Scan for the cell matching the given text and deliver its (X, Y) coordinate at center. 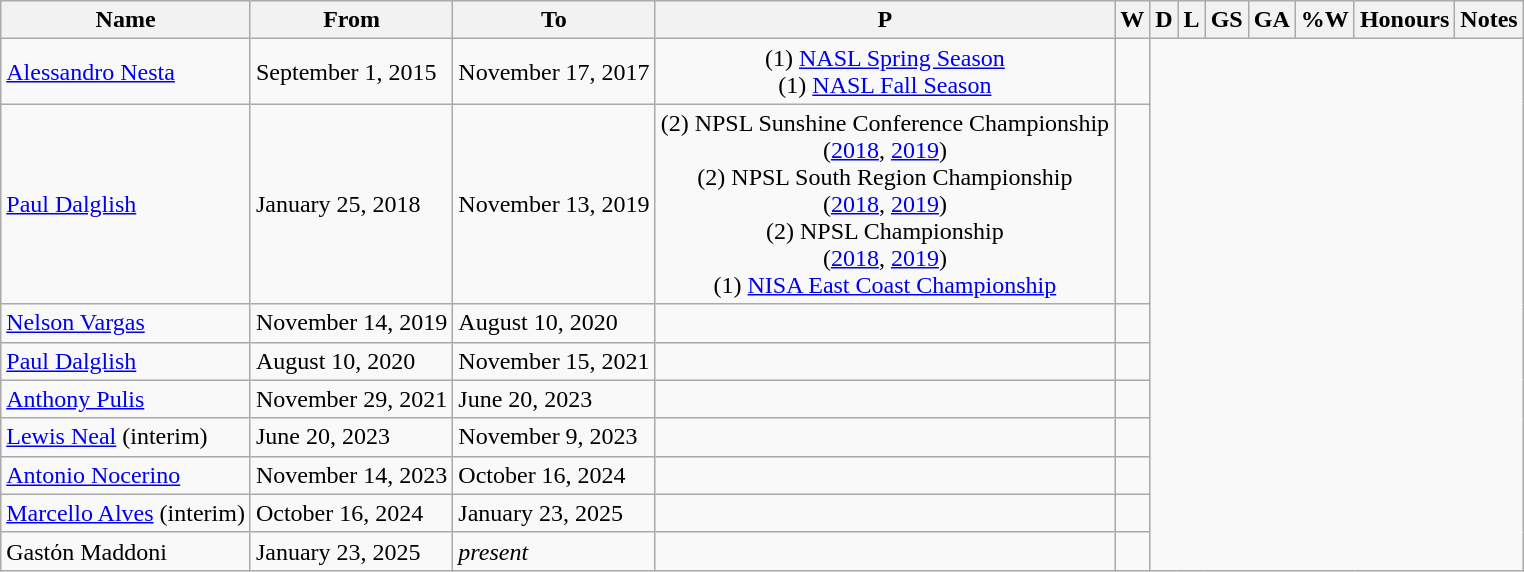
%W (1324, 20)
January 25, 2018 (351, 204)
November 17, 2017 (554, 72)
D (1164, 20)
W (1132, 20)
GA (1272, 20)
Lewis Neal (interim) (126, 437)
November 15, 2021 (554, 361)
From (351, 20)
Nelson Vargas (126, 323)
L (1192, 20)
To (554, 20)
Honours (1404, 20)
Alessandro Nesta (126, 72)
Notes (1489, 20)
GS (1226, 20)
P (884, 20)
Antonio Nocerino (126, 475)
present (554, 551)
November 13, 2019 (554, 204)
(1) NASL Spring Season (1) NASL Fall Season (884, 72)
Marcello Alves (interim) (126, 513)
November 9, 2023 (554, 437)
November 14, 2019 (351, 323)
Anthony Pulis (126, 399)
September 1, 2015 (351, 72)
Gastόn Maddoni (126, 551)
Name (126, 20)
November 14, 2023 (351, 475)
November 29, 2021 (351, 399)
